Extract the (X, Y) coordinate from the center of the cell holding the provided text.  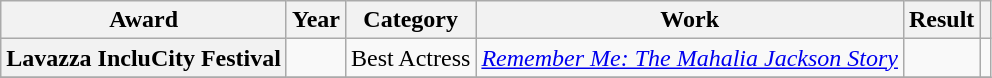
Remember Me: The Mahalia Jackson Story (690, 58)
Lavazza IncluCity Festival (144, 58)
Best Actress (410, 58)
Work (690, 20)
Result (941, 20)
Category (410, 20)
Award (144, 20)
Year (316, 20)
